Return [x, y] of the center of cell containing provided text 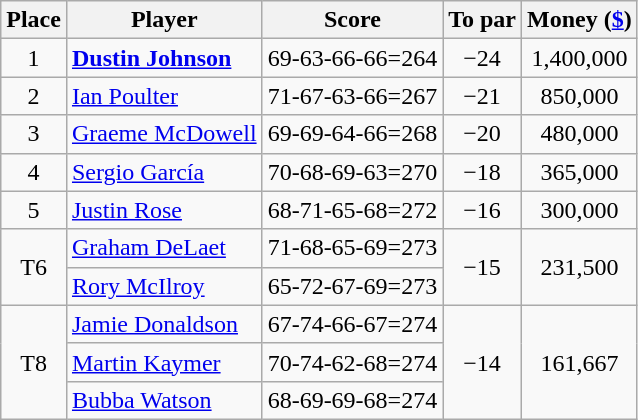
231,500 [580, 267]
68-69-69-68=274 [352, 400]
70-68-69-63=270 [352, 172]
T6 [34, 267]
850,000 [580, 96]
161,667 [580, 362]
67-74-66-67=274 [352, 324]
T8 [34, 362]
65-72-67-69=273 [352, 286]
To par [482, 20]
−15 [482, 267]
5 [34, 210]
71-68-65-69=273 [352, 248]
−16 [482, 210]
480,000 [580, 134]
69-69-64-66=268 [352, 134]
70-74-62-68=274 [352, 362]
Jamie Donaldson [164, 324]
Sergio García [164, 172]
69-63-66-66=264 [352, 58]
Dustin Johnson [164, 58]
2 [34, 96]
Money ($) [580, 20]
68-71-65-68=272 [352, 210]
1 [34, 58]
Rory McIlroy [164, 286]
−14 [482, 362]
71-67-63-66=267 [352, 96]
Bubba Watson [164, 400]
−20 [482, 134]
Place [34, 20]
Martin Kaymer [164, 362]
365,000 [580, 172]
Score [352, 20]
1,400,000 [580, 58]
4 [34, 172]
Player [164, 20]
Graham DeLaet [164, 248]
−18 [482, 172]
−24 [482, 58]
3 [34, 134]
Ian Poulter [164, 96]
−21 [482, 96]
Justin Rose [164, 210]
Graeme McDowell [164, 134]
300,000 [580, 210]
